Extract the [X, Y] coordinate from the center of the cell holding the provided text.  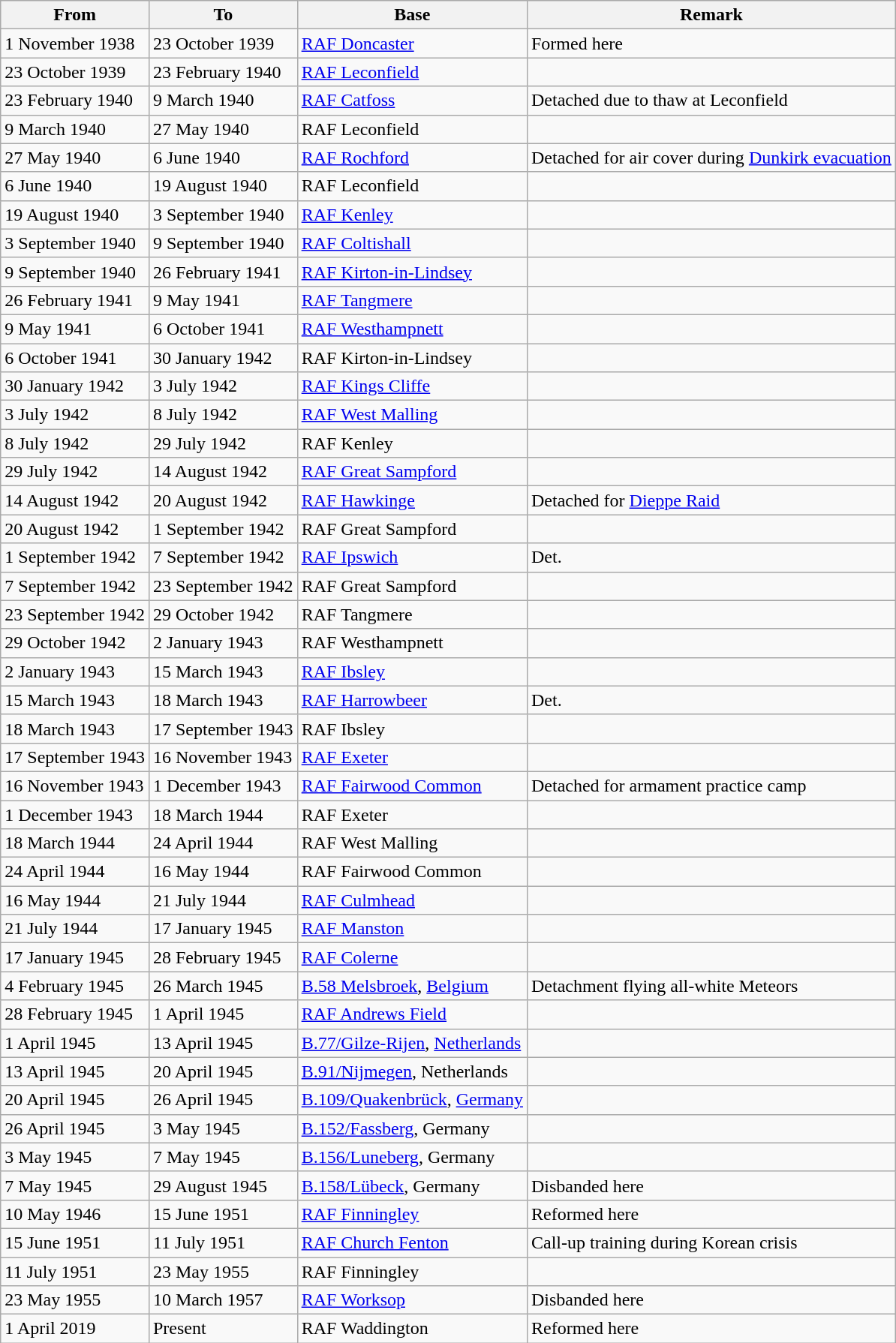
RAF Rochford [412, 158]
RAF Doncaster [412, 44]
B.109/Quakenbrück, Germany [412, 1100]
Remark [711, 15]
1 April 2019 [75, 1329]
10 March 1957 [223, 1300]
Detached for armament practice camp [711, 786]
RAF Manston [412, 929]
From [75, 15]
B.77/Gilze-Rijen, Netherlands [412, 1043]
Formed here [711, 44]
RAF Catfoss [412, 101]
29 August 1945 [223, 1185]
Detached due to thaw at Leconfield [711, 101]
B.91/Nijmegen, Netherlands [412, 1071]
B.152/Fassberg, Germany [412, 1128]
Detachment flying all-white Meteors [711, 986]
B.156/Luneberg, Germany [412, 1157]
Present [223, 1329]
10 May 1946 [75, 1214]
Call-up training during Korean crisis [711, 1242]
B.158/Lübeck, Germany [412, 1185]
4 February 1945 [75, 986]
RAF Kings Cliffe [412, 386]
RAF Colerne [412, 957]
RAF Coltishall [412, 243]
Detached for air cover during Dunkirk evacuation [711, 158]
RAF Ipswich [412, 557]
1 November 1938 [75, 44]
Detached for Dieppe Raid [711, 500]
RAF Culmhead [412, 900]
RAF Harrowbeer [412, 700]
RAF Church Fenton [412, 1242]
To [223, 15]
RAF Worksop [412, 1300]
26 March 1945 [223, 986]
RAF Hawkinge [412, 500]
Base [412, 15]
B.58 Melsbroek, Belgium [412, 986]
RAF Waddington [412, 1329]
RAF Andrews Field [412, 1014]
